Output the [X, Y] coordinate of the center of the cell containing the given text.  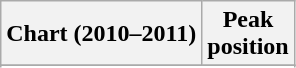
Peakposition [248, 34]
Chart (2010–2011) [102, 34]
